Determine the [X, Y] coordinate at the center of the cell enclosing the given text.  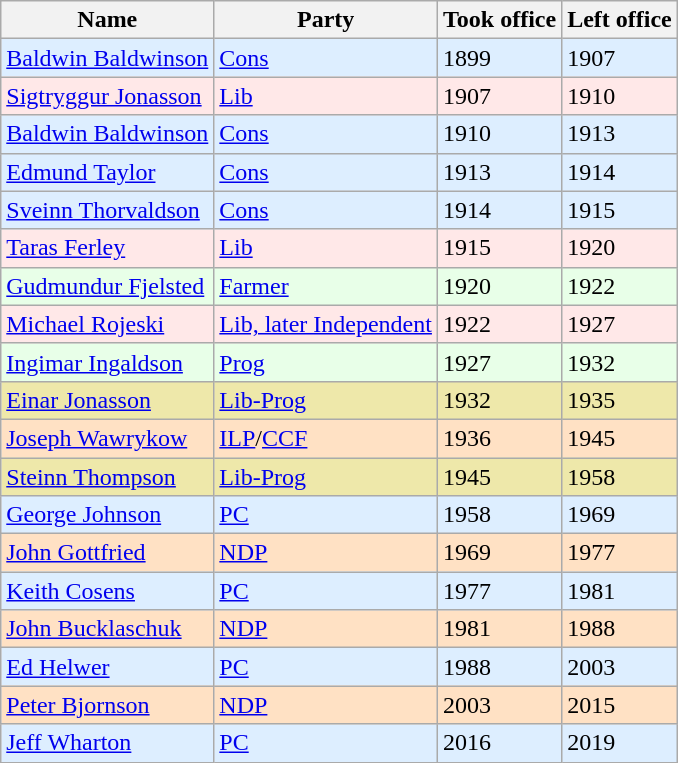
Keith Cosens [108, 591]
1899 [499, 58]
Sveinn Thorvaldson [108, 210]
2015 [620, 705]
Jeff Wharton [108, 743]
Took office [499, 20]
Taras Ferley [108, 248]
Michael Rojeski [108, 324]
Joseph Wawrykow [108, 438]
John Gottfried [108, 553]
Sigtryggur Jonasson [108, 96]
Lib, later Independent [326, 324]
2019 [620, 743]
Edmund Taylor [108, 172]
2016 [499, 743]
Prog [326, 362]
ILP/CCF [326, 438]
Farmer [326, 286]
Steinn Thompson [108, 477]
Left office [620, 20]
Ed Helwer [108, 667]
John Bucklaschuk [108, 629]
Ingimar Ingaldson [108, 362]
Party [326, 20]
Name [108, 20]
George Johnson [108, 515]
1936 [499, 438]
1935 [620, 400]
Einar Jonasson [108, 400]
Gudmundur Fjelsted [108, 286]
Peter Bjornson [108, 705]
